Return the [X, Y] coordinate for the center point of the cell that contains the specified text.  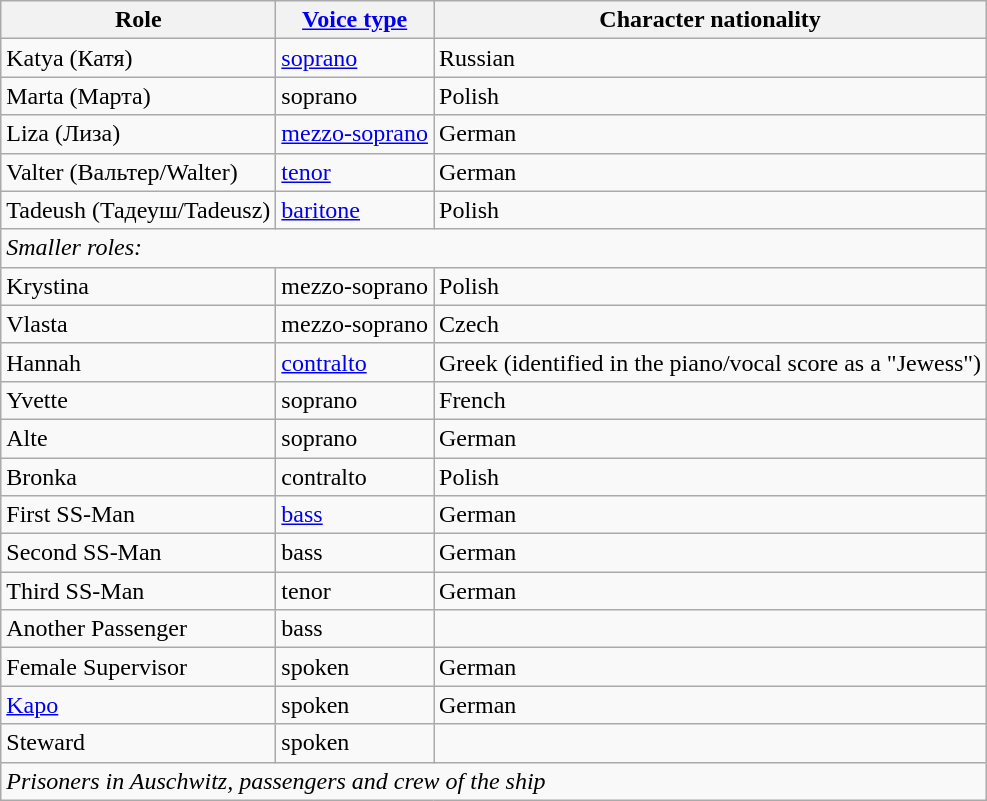
Smaller roles: [494, 248]
Bronka [138, 477]
Tadeush (Тадеуш/Tadeusz) [138, 210]
Liza (Лиза) [138, 134]
Katya (Катя) [138, 58]
First SS-Man [138, 515]
Marta (Марта) [138, 96]
Second SS-Man [138, 553]
Another Passenger [138, 629]
Hannah [138, 362]
Prisoners in Auschwitz, passengers and crew of the ship [494, 781]
Yvette [138, 400]
Kapo [138, 705]
Valter (Вальтер/Walter) [138, 172]
Steward [138, 743]
Role [138, 20]
Voice type [355, 20]
Russian [710, 58]
Character nationality [710, 20]
Greek (identified in the piano/vocal score as a "Jewess") [710, 362]
Czech [710, 324]
French [710, 400]
Alte [138, 438]
Krystina [138, 286]
Female Supervisor [138, 667]
Vlasta [138, 324]
baritone [355, 210]
Third SS-Man [138, 591]
